Determine the (x, y) coordinate at the center of the cell enclosing the given text.  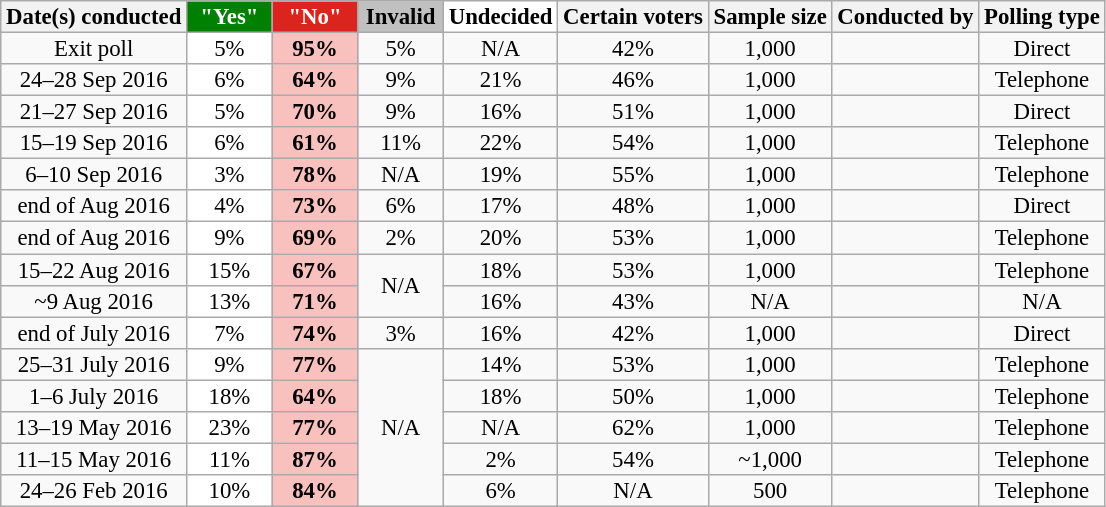
Conducted by (906, 17)
46% (633, 80)
23% (230, 428)
14% (500, 364)
78% (315, 175)
15% (230, 270)
end of July 2016 (94, 333)
51% (633, 112)
43% (633, 301)
61% (315, 143)
71% (315, 301)
19% (500, 175)
21–27 Sep 2016 (94, 112)
21% (500, 80)
50% (633, 396)
11–15 May 2016 (94, 459)
20% (500, 238)
17% (500, 206)
Exit poll (94, 49)
Invalid (401, 17)
Sample size (770, 17)
Certain voters (633, 17)
24–26 Feb 2016 (94, 491)
10% (230, 491)
500 (770, 491)
22% (500, 143)
69% (315, 238)
74% (315, 333)
67% (315, 270)
87% (315, 459)
~9 Aug 2016 (94, 301)
Date(s) conducted (94, 17)
95% (315, 49)
13% (230, 301)
73% (315, 206)
6–10 Sep 2016 (94, 175)
62% (633, 428)
~1,000 (770, 459)
15–19 Sep 2016 (94, 143)
70% (315, 112)
4% (230, 206)
25–31 July 2016 (94, 364)
"Yes" (230, 17)
7% (230, 333)
Undecided (500, 17)
13–19 May 2016 (94, 428)
Polling type (1042, 17)
"No" (315, 17)
24–28 Sep 2016 (94, 80)
1–6 July 2016 (94, 396)
55% (633, 175)
48% (633, 206)
15–22 Aug 2016 (94, 270)
84% (315, 491)
